Scan for the cell matching the given text and deliver its (X, Y) coordinate at center. 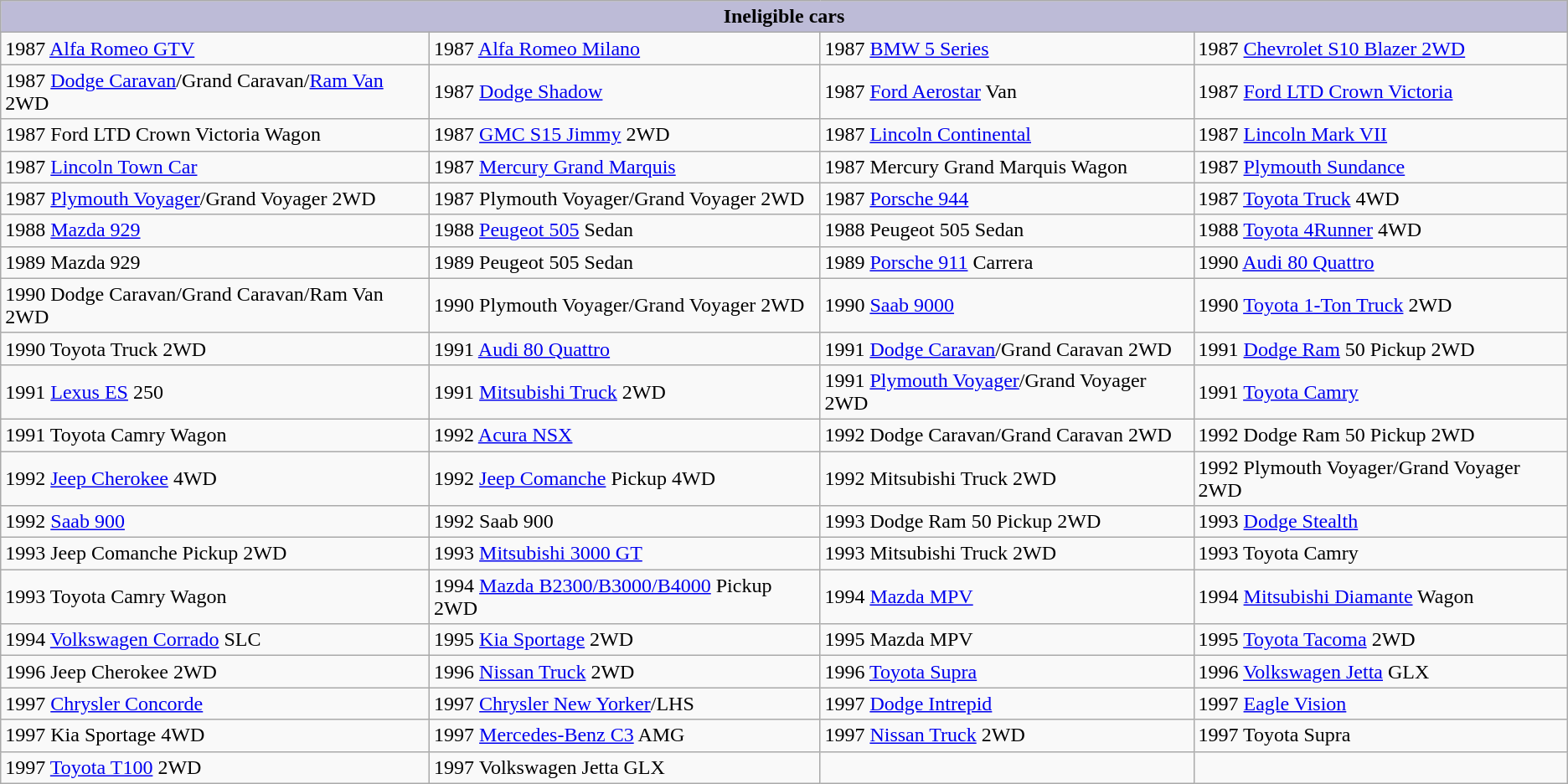
1997 Mercedes-Benz C3 AMG (625, 735)
1997 Chrysler Concorde (215, 704)
1988 Mazda 929 (215, 230)
1987 Dodge Caravan/Grand Caravan/Ram Van 2WD (215, 92)
1993 Mitsubishi Truck 2WD (1007, 554)
1996 Toyota Supra (1007, 672)
1988 Toyota 4Runner 4WD (1380, 230)
1997 Volkswagen Jetta GLX (625, 767)
1987 Lincoln Continental (1007, 135)
1992 Jeep Cherokee 4WD (215, 477)
1996 Nissan Truck 2WD (625, 672)
1993 Toyota Camry Wagon (215, 596)
1994 Volkswagen Corrado SLC (215, 640)
1987 Plymouth Sundance (1380, 167)
1989 Porsche 911 Carrera (1007, 262)
1995 Kia Sportage 2WD (625, 640)
1997 Eagle Vision (1380, 704)
1987 Dodge Shadow (625, 92)
1992 Acura NSX (625, 435)
1992 Jeep Comanche Pickup 4WD (625, 477)
1987 Porsche 944 (1007, 199)
1997 Kia Sportage 4WD (215, 735)
1997 Dodge Intrepid (1007, 704)
1994 Mitsubishi Diamante Wagon (1380, 596)
1995 Mazda MPV (1007, 640)
1987 Lincoln Town Car (215, 167)
1994 Mazda B2300/B3000/B4000 Pickup 2WD (625, 596)
1996 Jeep Cherokee 2WD (215, 672)
1989 Peugeot 505 Sedan (625, 262)
1989 Mazda 929 (215, 262)
1991 Toyota Camry (1380, 392)
1987 Mercury Grand Marquis (625, 167)
1987 GMC S15 Jimmy 2WD (625, 135)
1992 Plymouth Voyager/Grand Voyager 2WD (1380, 477)
1997 Chrysler New Yorker/LHS (625, 704)
1990 Toyota 1-Ton Truck 2WD (1380, 305)
1990 Audi 80 Quattro (1380, 262)
1997 Nissan Truck 2WD (1007, 735)
1993 Dodge Ram 50 Pickup 2WD (1007, 522)
1987 Toyota Truck 4WD (1380, 199)
1993 Dodge Stealth (1380, 522)
1990 Toyota Truck 2WD (215, 348)
1991 Dodge Ram 50 Pickup 2WD (1380, 348)
1995 Toyota Tacoma 2WD (1380, 640)
1997 Toyota T100 2WD (215, 767)
1992 Mitsubishi Truck 2WD (1007, 477)
1996 Volkswagen Jetta GLX (1380, 672)
1994 Mazda MPV (1007, 596)
1987 Chevrolet S10 Blazer 2WD (1380, 49)
1990 Saab 9000 (1007, 305)
1991 Lexus ES 250 (215, 392)
1993 Jeep Comanche Pickup 2WD (215, 554)
1991 Mitsubishi Truck 2WD (625, 392)
1990 Plymouth Voyager/Grand Voyager 2WD (625, 305)
1991 Plymouth Voyager/Grand Voyager 2WD (1007, 392)
1987 Ford LTD Crown Victoria Wagon (215, 135)
1990 Dodge Caravan/Grand Caravan/Ram Van 2WD (215, 305)
1987 Alfa Romeo Milano (625, 49)
1987 Lincoln Mark VII (1380, 135)
1992 Dodge Caravan/Grand Caravan 2WD (1007, 435)
Ineligible cars (784, 17)
1987 Mercury Grand Marquis Wagon (1007, 167)
1992 Dodge Ram 50 Pickup 2WD (1380, 435)
1991 Audi 80 Quattro (625, 348)
1987 Alfa Romeo GTV (215, 49)
1993 Mitsubishi 3000 GT (625, 554)
1991 Toyota Camry Wagon (215, 435)
1987 BMW 5 Series (1007, 49)
1993 Toyota Camry (1380, 554)
1997 Toyota Supra (1380, 735)
1991 Dodge Caravan/Grand Caravan 2WD (1007, 348)
1987 Ford Aerostar Van (1007, 92)
1987 Ford LTD Crown Victoria (1380, 92)
